Capture the cell that displays the provided text and extract its (X, Y) central coordinate. 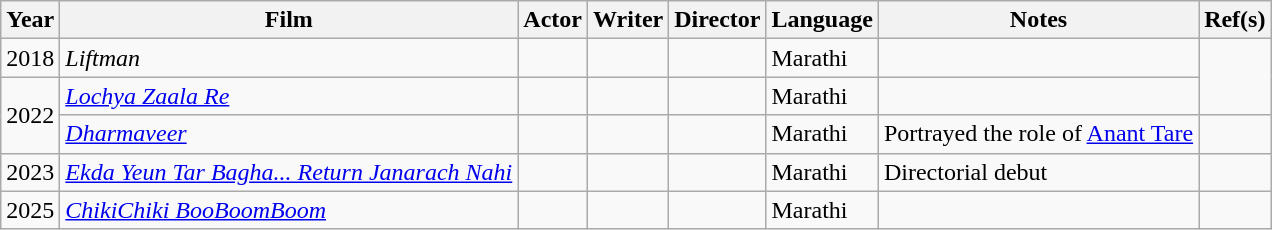
Dharmaveer (289, 134)
Year (30, 20)
Language (822, 20)
2023 (30, 172)
2025 (30, 210)
Directorial debut (1038, 172)
Liftman (289, 58)
Ref(s) (1235, 20)
Portrayed the role of Anant Tare (1038, 134)
Actor (553, 20)
Lochya Zaala Re (289, 96)
Notes (1038, 20)
Ekda Yeun Tar Bagha... Return Janarach Nahi (289, 172)
Director (718, 20)
2018 (30, 58)
Writer (628, 20)
Film (289, 20)
2022 (30, 115)
ChikiChiki BooBoomBoom (289, 210)
